Locate the cell with the specified text and output its [x, y] center coordinate. 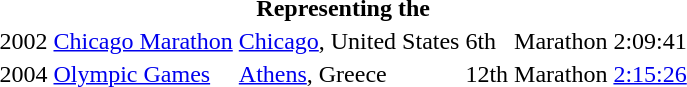
Marathon [561, 41]
Chicago, United States [349, 41]
Chicago Marathon [143, 41]
6th [487, 41]
